Output the (X, Y) coordinate of the center of the cell containing the given text.  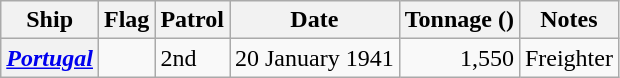
Freighter (568, 58)
Flag (127, 20)
20 January 1941 (315, 58)
Date (315, 20)
Patrol (192, 20)
2nd (192, 58)
Tonnage () (459, 20)
Portugal (50, 58)
Notes (568, 20)
Ship (50, 20)
1,550 (459, 58)
